Return the (x, y) coordinate for the center point of the cell that contains the specified text.  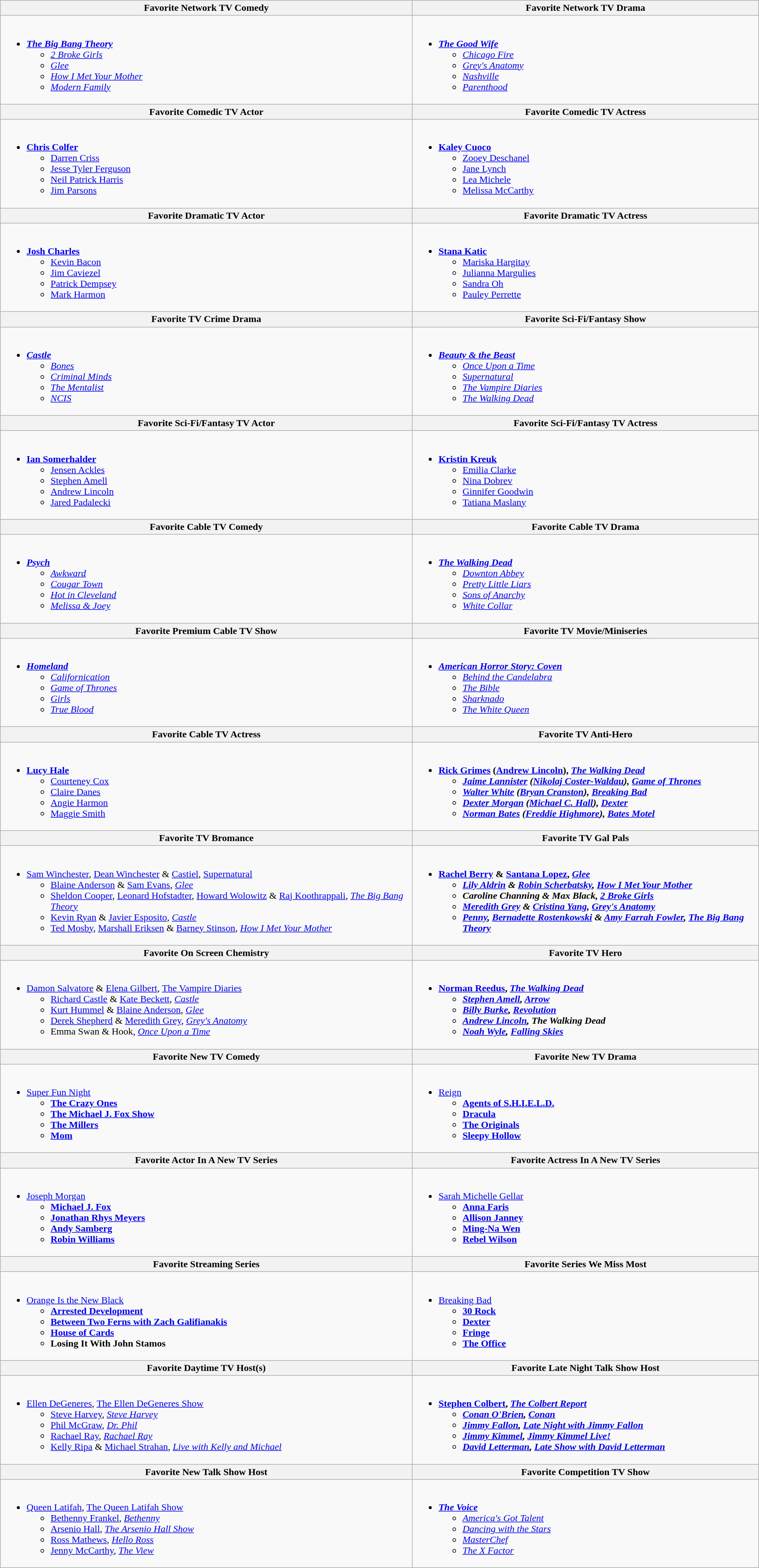
Favorite TV Gal Pals (585, 838)
Favorite Network TV Drama (585, 8)
Favorite TV Bromance (207, 838)
Favorite Actor In A New TV Series (207, 1160)
Sarah Michelle GellarAnna FarisAllison JanneyMing-Na WenRebel Wilson (585, 1212)
Favorite Streaming Series (207, 1264)
Josh CharlesKevin BaconJim CaviezelPatrick DempseyMark Harmon (207, 268)
Favorite Daytime TV Host(s) (207, 1368)
Favorite Premium Cable TV Show (207, 631)
Favorite Cable TV Actress (207, 735)
Favorite Cable TV Comedy (207, 527)
Favorite Comedic TV Actor (207, 112)
Favorite Sci-Fi/Fantasy TV Actress (585, 423)
Favorite On Screen Chemistry (207, 953)
Queen Latifah, The Queen Latifah ShowBethenny Frankel, BethennyArsenio Hall, The Arsenio Hall ShowRoss Mathews, Hello RossJenny McCarthy, The View (207, 1524)
Favorite TV Hero (585, 953)
CastleBonesCriminal MindsThe MentalistNCIS (207, 371)
Favorite Late Night Talk Show Host (585, 1368)
Kaley CuocoZooey DeschanelJane LynchLea MicheleMelissa McCarthy (585, 163)
Beauty & the BeastOnce Upon a TimeSupernaturalThe Vampire DiariesThe Walking Dead (585, 371)
The Big Bang Theory2 Broke GirlsGleeHow I Met Your MotherModern Family (207, 60)
Favorite New Talk Show Host (207, 1472)
Joseph MorganMichael J. FoxJonathan Rhys MeyersAndy SambergRobin Williams (207, 1212)
Favorite Cable TV Drama (585, 527)
Favorite Dramatic TV Actor (207, 215)
Norman Reedus, The Walking DeadStephen Amell, ArrowBilly Burke, RevolutionAndrew Lincoln, The Walking DeadNoah Wyle, Falling Skies (585, 1004)
The Good WifeChicago FireGrey's AnatomyNashvilleParenthood (585, 60)
Breaking Bad30 RockDexterFringeThe Office (585, 1316)
Favorite Series We Miss Most (585, 1264)
Super Fun NightThe Crazy OnesThe Michael J. Fox ShowThe MillersMom (207, 1109)
ReignAgents of S.H.I.E.L.D.DraculaThe OriginalsSleepy Hollow (585, 1109)
PsychAwkwardCougar TownHot in ClevelandMelissa & Joey (207, 578)
Favorite New TV Comedy (207, 1057)
Favorite Comedic TV Actress (585, 112)
The Walking DeadDownton AbbeyPretty Little LiarsSons of AnarchyWhite Collar (585, 578)
HomelandCalifornicationGame of ThronesGirlsTrue Blood (207, 682)
Chris ColferDarren CrissJesse Tyler FergusonNeil Patrick HarrisJim Parsons (207, 163)
Favorite Sci-Fi/Fantasy TV Actor (207, 423)
Stana KaticMariska HargitayJulianna MarguliesSandra OhPauley Perrette (585, 268)
Orange Is the New BlackArrested DevelopmentBetween Two Ferns with Zach GalifianakisHouse of CardsLosing It With John Stamos (207, 1316)
Favorite Network TV Comedy (207, 8)
Favorite TV Anti-Hero (585, 735)
American Horror Story: CovenBehind the CandelabraThe BibleSharknadoThe White Queen (585, 682)
Favorite TV Movie/Miniseries (585, 631)
Favorite Sci-Fi/Fantasy Show (585, 319)
Ian SomerhalderJensen AcklesStephen AmellAndrew LincolnJared Padalecki (207, 475)
Favorite TV Crime Drama (207, 319)
Favorite Actress In A New TV Series (585, 1160)
Favorite New TV Drama (585, 1057)
The VoiceAmerica's Got TalentDancing with the StarsMasterChefThe X Factor (585, 1524)
Favorite Competition TV Show (585, 1472)
Lucy HaleCourteney CoxClaire DanesAngie HarmonMaggie Smith (207, 787)
Kristin KreukEmilia ClarkeNina DobrevGinnifer GoodwinTatiana Maslany (585, 475)
Favorite Dramatic TV Actress (585, 215)
